Identify which cell holds the provided text, then report its [X, Y] central coordinate. 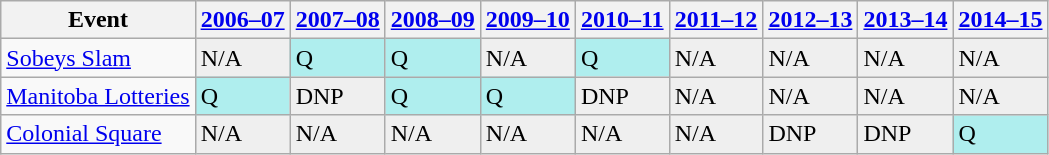
2007–08 [338, 20]
2011–12 [716, 20]
2013–14 [906, 20]
Manitoba Lotteries [98, 96]
2008–09 [432, 20]
2006–07 [242, 20]
2010–11 [622, 20]
2009–10 [528, 20]
2012–13 [810, 20]
Sobeys Slam [98, 58]
2014–15 [1000, 20]
Colonial Square [98, 134]
Event [98, 20]
